From the cell containing the given text, extract its center point as (x, y) coordinate. 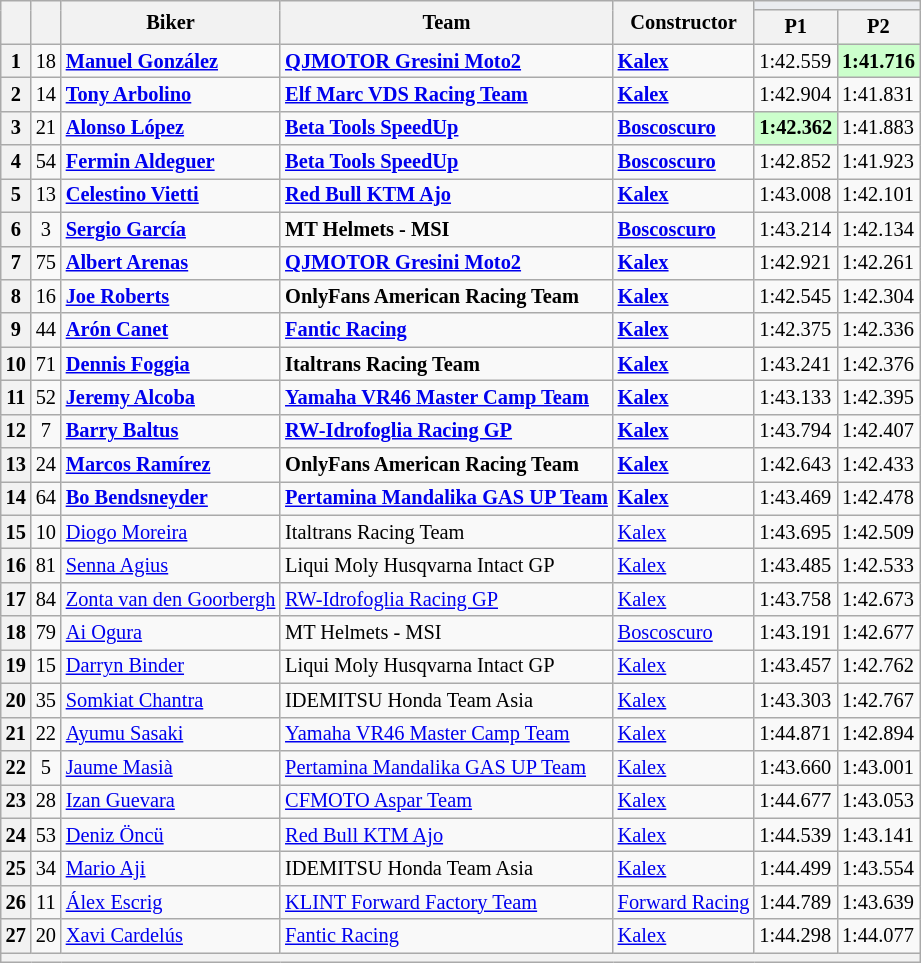
Jeremy Alcoba (170, 397)
P2 (878, 27)
Alonso López (170, 128)
Jaume Masià (170, 767)
44 (46, 330)
Diogo Moreira (170, 532)
1:44.499 (796, 868)
35 (46, 700)
1:42.336 (878, 330)
1 (16, 61)
1:42.376 (878, 364)
1:42.533 (878, 565)
1:43.639 (878, 902)
1:43.794 (796, 431)
1:42.509 (878, 532)
1:43.554 (878, 868)
Deniz Öncü (170, 835)
Manuel González (170, 61)
Zonta van den Goorbergh (170, 599)
Mario Aji (170, 868)
34 (46, 868)
1:42.921 (796, 263)
17 (16, 599)
19 (16, 666)
1:43.008 (796, 195)
Biker (170, 22)
1:42.767 (878, 700)
Xavi Cardelús (170, 936)
1:42.677 (878, 633)
75 (46, 263)
1:43.141 (878, 835)
64 (46, 498)
Albert Arenas (170, 263)
1:42.304 (878, 296)
Bo Bendsneyder (170, 498)
Fermin Aldeguer (170, 162)
Izan Guevara (170, 801)
27 (16, 936)
1:43.303 (796, 700)
Team (446, 22)
1:43.485 (796, 565)
4 (16, 162)
1:42.134 (878, 229)
1:42.904 (796, 94)
1:43.695 (796, 532)
1:43.001 (878, 767)
CFMOTO Aspar Team (446, 801)
1:43.457 (796, 666)
Forward Racing (684, 902)
1:43.214 (796, 229)
Arón Canet (170, 330)
1:43.469 (796, 498)
1:42.643 (796, 465)
23 (16, 801)
1:42.559 (796, 61)
1:43.191 (796, 633)
1:42.362 (796, 128)
1:42.407 (878, 431)
Somkiat Chantra (170, 700)
Joe Roberts (170, 296)
1:44.677 (796, 801)
79 (46, 633)
1:41.923 (878, 162)
Álex Escrig (170, 902)
1:42.894 (878, 734)
1:43.133 (796, 397)
71 (46, 364)
Ai Ogura (170, 633)
Marcos Ramírez (170, 465)
Dennis Foggia (170, 364)
1:43.053 (878, 801)
1:44.789 (796, 902)
9 (16, 330)
1:41.716 (878, 61)
28 (46, 801)
Darryn Binder (170, 666)
1:41.831 (878, 94)
1:44.871 (796, 734)
1:43.758 (796, 599)
1:41.883 (878, 128)
12 (16, 431)
Senna Agius (170, 565)
Elf Marc VDS Racing Team (446, 94)
1:43.241 (796, 364)
25 (16, 868)
Tony Arbolino (170, 94)
1:42.673 (878, 599)
Ayumu Sasaki (170, 734)
1:42.433 (878, 465)
84 (46, 599)
P1 (796, 27)
1:42.101 (878, 195)
Celestino Vietti (170, 195)
1:42.395 (878, 397)
6 (16, 229)
1:42.852 (796, 162)
53 (46, 835)
Constructor (684, 22)
Sergio García (170, 229)
1:44.077 (878, 936)
2 (16, 94)
1:42.478 (878, 498)
KLINT Forward Factory Team (446, 902)
Barry Baltus (170, 431)
1:44.539 (796, 835)
52 (46, 397)
81 (46, 565)
1:44.298 (796, 936)
1:42.261 (878, 263)
8 (16, 296)
26 (16, 902)
1:43.660 (796, 767)
1:42.762 (878, 666)
1:42.375 (796, 330)
54 (46, 162)
1:42.545 (796, 296)
